Capture the cell that displays the provided text and extract its (x, y) central coordinate. 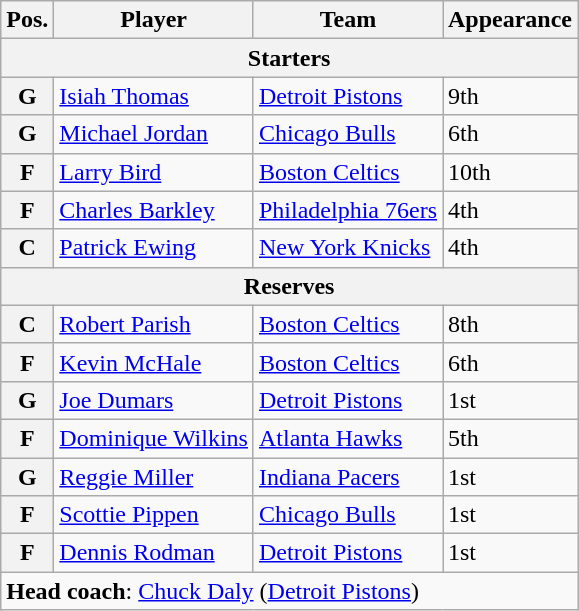
Reserves (290, 286)
Indiana Pacers (348, 477)
Dominique Wilkins (154, 438)
New York Knicks (348, 248)
Dennis Rodman (154, 553)
Appearance (510, 20)
Isiah Thomas (154, 96)
10th (510, 172)
Charles Barkley (154, 210)
9th (510, 96)
Reggie Miller (154, 477)
8th (510, 324)
Head coach: Chuck Daly (Detroit Pistons) (290, 591)
Scottie Pippen (154, 515)
Kevin McHale (154, 362)
Robert Parish (154, 324)
Atlanta Hawks (348, 438)
Patrick Ewing (154, 248)
5th (510, 438)
Philadelphia 76ers (348, 210)
Pos. (28, 20)
Team (348, 20)
Player (154, 20)
Larry Bird (154, 172)
Joe Dumars (154, 400)
Starters (290, 58)
Michael Jordan (154, 134)
